Detect which cell encompasses the target text, then output its (x, y) center coordinate. 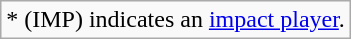
* (IMP) indicates an impact player. (176, 20)
